Locate the cell with the specified text and output its (x, y) center coordinate. 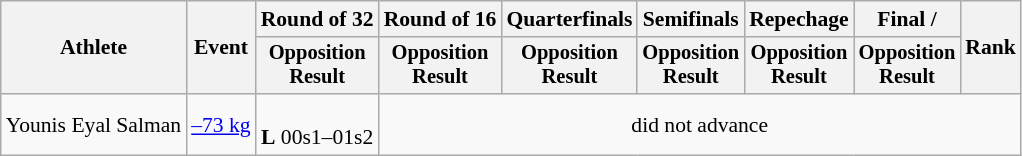
Repechage (799, 19)
Event (220, 48)
Athlete (94, 48)
Younis Eyal Salman (94, 124)
Quarterfinals (569, 19)
Semifinals (690, 19)
Final / (908, 19)
Round of 32 (318, 19)
L 00s1–01s2 (318, 124)
Round of 16 (440, 19)
–73 kg (220, 124)
did not advance (700, 124)
Rank (990, 48)
